For the text-containing cell, return its midpoint in (X, Y) coordinate format. 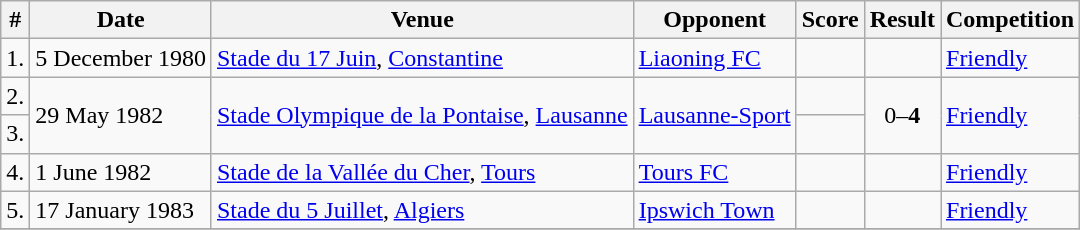
Stade Olympique de la Pontaise, Lausanne (422, 115)
Competition (1010, 20)
Date (121, 20)
Stade du 17 Juin, Constantine (422, 58)
0–4 (902, 115)
2. (16, 96)
5. (16, 210)
17 January 1983 (121, 210)
29 May 1982 (121, 115)
3. (16, 134)
Stade du 5 Juillet, Algiers (422, 210)
Ipswich Town (714, 210)
1 June 1982 (121, 172)
Tours FC (714, 172)
4. (16, 172)
1. (16, 58)
5 December 1980 (121, 58)
Opponent (714, 20)
Stade de la Vallée du Cher, Tours (422, 172)
Lausanne-Sport (714, 115)
# (16, 20)
Result (902, 20)
Venue (422, 20)
Score (830, 20)
Liaoning FC (714, 58)
